Pinpoint the cell where the given text exists, returning its [x, y] midpoint coordinate. 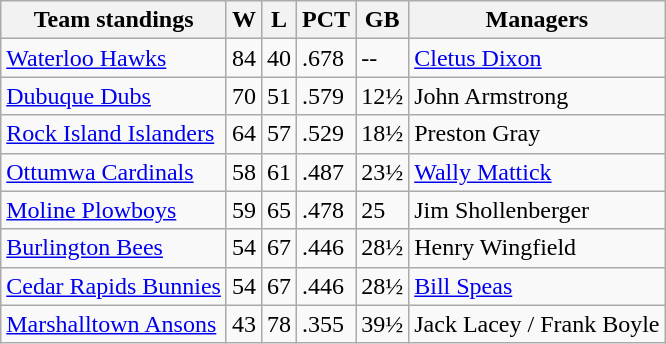
.355 [326, 324]
.478 [326, 210]
Henry Wingfield [537, 248]
Cletus Dixon [537, 58]
70 [244, 96]
Rock Island Islanders [114, 134]
Managers [537, 20]
GB [382, 20]
43 [244, 324]
Preston Gray [537, 134]
12½ [382, 96]
Ottumwa Cardinals [114, 172]
Wally Mattick [537, 172]
64 [244, 134]
Moline Plowboys [114, 210]
23½ [382, 172]
PCT [326, 20]
.487 [326, 172]
78 [280, 324]
.579 [326, 96]
61 [280, 172]
40 [280, 58]
Dubuque Dubs [114, 96]
39½ [382, 324]
John Armstrong [537, 96]
51 [280, 96]
65 [280, 210]
18½ [382, 134]
Team standings [114, 20]
Bill Speas [537, 286]
W [244, 20]
59 [244, 210]
25 [382, 210]
.678 [326, 58]
57 [280, 134]
-- [382, 58]
58 [244, 172]
Jim Shollenberger [537, 210]
Marshalltown Ansons [114, 324]
.529 [326, 134]
Burlington Bees [114, 248]
Cedar Rapids Bunnies [114, 286]
84 [244, 58]
L [280, 20]
Waterloo Hawks [114, 58]
Jack Lacey / Frank Boyle [537, 324]
